Pinpoint the cell where the given text exists, returning its (X, Y) midpoint coordinate. 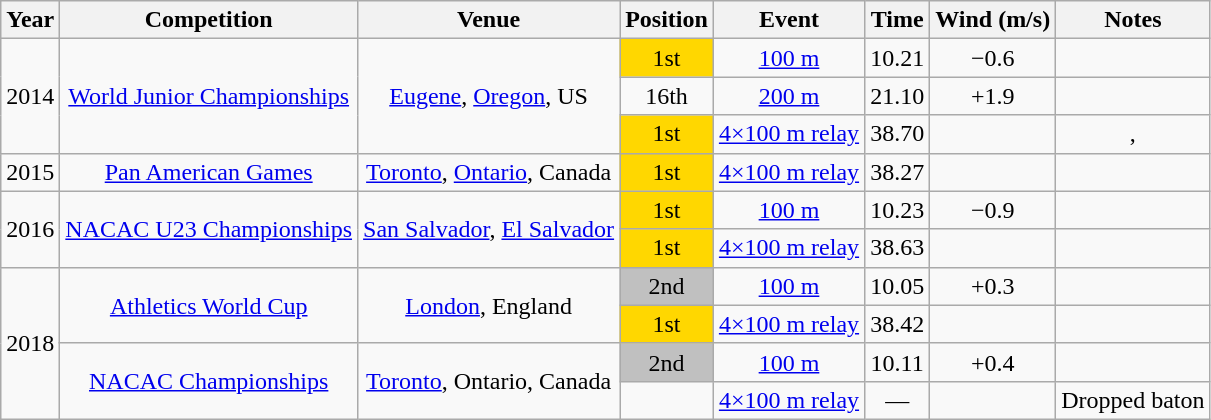
38.27 (898, 172)
NACAC U23 Championships (209, 229)
2018 (30, 343)
38.70 (898, 134)
Venue (489, 20)
Year (30, 20)
2015 (30, 172)
−0.9 (993, 210)
Time (898, 20)
200 m (788, 96)
World Junior Championships (209, 96)
Eugene, Oregon, US (489, 96)
16th (667, 96)
Pan American Games (209, 172)
21.10 (898, 96)
Dropped baton (1133, 400)
Competition (209, 20)
2016 (30, 229)
−0.6 (993, 58)
2014 (30, 96)
10.23 (898, 210)
London, England (489, 305)
+0.4 (993, 362)
— (898, 400)
San Salvador, El Salvador (489, 229)
NACAC Championships (209, 381)
+1.9 (993, 96)
10.11 (898, 362)
Wind (m/s) (993, 20)
Position (667, 20)
, (1133, 134)
38.42 (898, 324)
Notes (1133, 20)
+0.3 (993, 286)
38.63 (898, 248)
Event (788, 20)
10.21 (898, 58)
10.05 (898, 286)
Athletics World Cup (209, 305)
